Detect which cell encompasses the target text, then output its [X, Y] center coordinate. 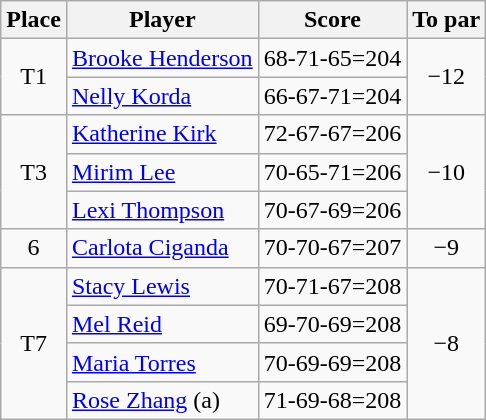
69-70-69=208 [332, 324]
T7 [34, 343]
Place [34, 20]
Carlota Ciganda [162, 248]
70-67-69=206 [332, 210]
Player [162, 20]
Mirim Lee [162, 172]
−9 [446, 248]
T3 [34, 172]
To par [446, 20]
Katherine Kirk [162, 134]
Stacy Lewis [162, 286]
68-71-65=204 [332, 58]
6 [34, 248]
70-70-67=207 [332, 248]
66-67-71=204 [332, 96]
−10 [446, 172]
Rose Zhang (a) [162, 400]
71-69-68=208 [332, 400]
70-65-71=206 [332, 172]
70-71-67=208 [332, 286]
Brooke Henderson [162, 58]
−12 [446, 77]
Maria Torres [162, 362]
70-69-69=208 [332, 362]
72-67-67=206 [332, 134]
Mel Reid [162, 324]
Lexi Thompson [162, 210]
Score [332, 20]
T1 [34, 77]
Nelly Korda [162, 96]
−8 [446, 343]
